Pinpoint the cell where the given text exists, returning its (X, Y) midpoint coordinate. 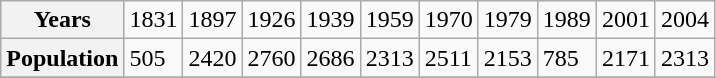
1970 (448, 20)
Years (62, 20)
Population (62, 58)
1939 (330, 20)
2511 (448, 58)
1926 (272, 20)
1979 (508, 20)
785 (566, 58)
2420 (212, 58)
2001 (626, 20)
1831 (154, 20)
1959 (390, 20)
2686 (330, 58)
1989 (566, 20)
2004 (684, 20)
2153 (508, 58)
505 (154, 58)
2760 (272, 58)
1897 (212, 20)
2171 (626, 58)
